Detect which cell encompasses the target text, then output its (X, Y) center coordinate. 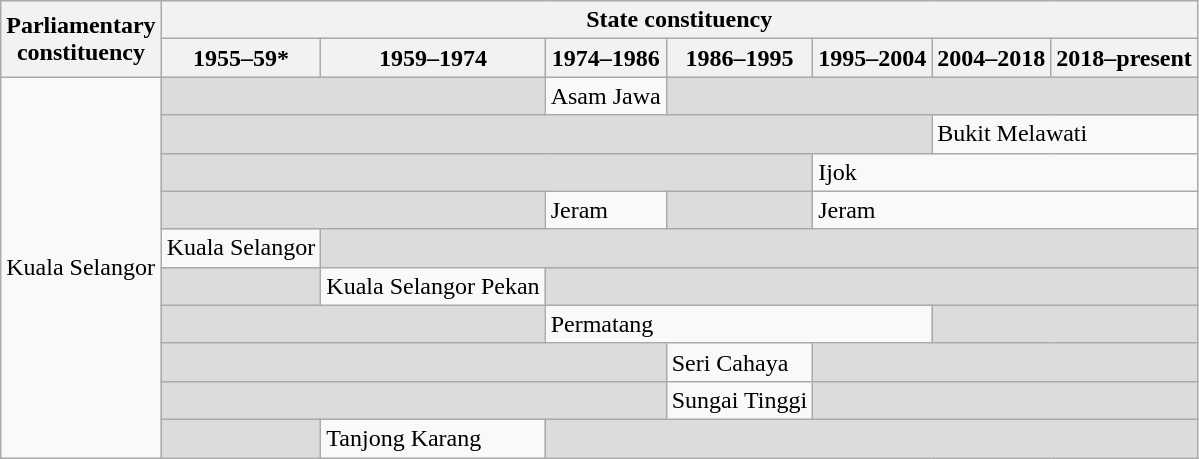
Kuala Selangor Pekan (433, 286)
Parliamentaryconstituency (81, 39)
1995–2004 (872, 58)
Permatang (738, 324)
1974–1986 (606, 58)
1955–59* (241, 58)
Bukit Melawati (1065, 134)
Asam Jawa (606, 96)
Sungai Tinggi (739, 400)
State constituency (679, 20)
2004–2018 (992, 58)
Ijok (1006, 172)
Tanjong Karang (433, 438)
1986–1995 (739, 58)
Seri Cahaya (739, 362)
2018–present (1124, 58)
1959–1974 (433, 58)
